Extract the [x, y] coordinate from the center of the cell holding the provided text.  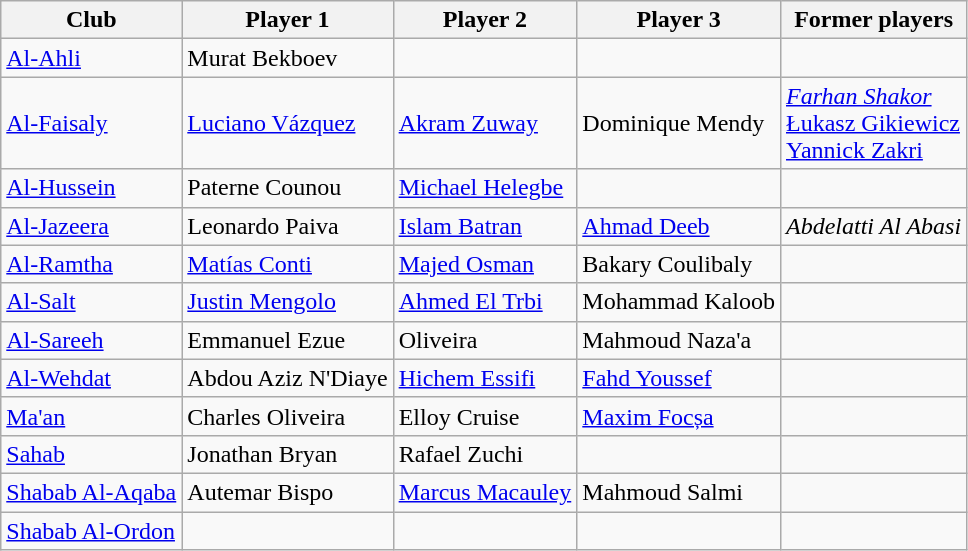
Maxim Focșa [679, 416]
Emmanuel Ezue [288, 340]
Mahmoud Salmi [679, 492]
Jonathan Bryan [288, 454]
Mahmoud Naza'a [679, 340]
Al-Wehdat [92, 378]
Al-Faisaly [92, 123]
Matías Conti [288, 264]
Islam Batran [485, 226]
Mohammad Kaloob [679, 302]
Fahd Youssef [679, 378]
Leonardo Paiva [288, 226]
Michael Helegbe [485, 188]
Club [92, 20]
Majed Osman [485, 264]
Hichem Essifi [485, 378]
Al-Sareeh [92, 340]
Abdou Aziz N'Diaye [288, 378]
Ma'an [92, 416]
Player 3 [679, 20]
Al-Salt [92, 302]
Sahab [92, 454]
Elloy Cruise [485, 416]
Al-Jazeera [92, 226]
Luciano Vázquez [288, 123]
Justin Mengolo [288, 302]
Paterne Counou [288, 188]
Murat Bekboev [288, 58]
Al-Ramtha [92, 264]
Al-Ahli [92, 58]
Dominique Mendy [679, 123]
Marcus Macauley [485, 492]
Al-Hussein [92, 188]
Autemar Bispo [288, 492]
Oliveira [485, 340]
Akram Zuway [485, 123]
Farhan Shakor Łukasz Gikiewicz Yannick Zakri [873, 123]
Player 1 [288, 20]
Shabab Al-Aqaba [92, 492]
Rafael Zuchi [485, 454]
Charles Oliveira [288, 416]
Abdelatti Al Abasi [873, 226]
Bakary Coulibaly [679, 264]
Shabab Al-Ordon [92, 531]
Ahmad Deeb [679, 226]
Former players [873, 20]
Ahmed El Trbi [485, 302]
Player 2 [485, 20]
